Find where the given text appears and provide that cell's center as [x, y] coordinate. 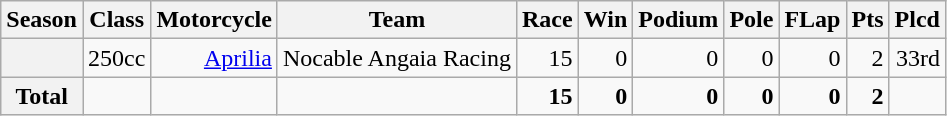
Season [42, 20]
Aprilia [214, 58]
Motorcycle [214, 20]
Total [42, 96]
Plcd [917, 20]
Team [396, 20]
Nocable Angaia Racing [396, 58]
Class [116, 20]
FLap [812, 20]
Pole [752, 20]
33rd [917, 58]
Podium [678, 20]
Race [547, 20]
Win [606, 20]
Pts [868, 20]
250cc [116, 58]
